From the cell containing the given text, extract its center point as (X, Y) coordinate. 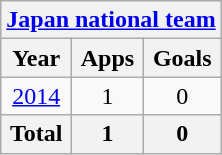
Japan national team (111, 20)
Total (36, 134)
Year (36, 58)
Apps (108, 58)
Goals (182, 58)
2014 (36, 96)
